Identify which cell holds the provided text, then report its (X, Y) central coordinate. 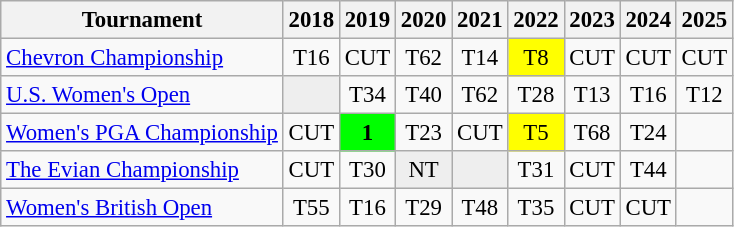
2021 (480, 20)
T34 (367, 95)
T44 (648, 170)
2023 (592, 20)
T30 (367, 170)
T5 (536, 133)
Tournament (142, 20)
T12 (704, 95)
1 (367, 133)
2018 (311, 20)
T24 (648, 133)
T68 (592, 133)
T55 (311, 208)
Women's PGA Championship (142, 133)
T48 (480, 208)
2025 (704, 20)
Women's British Open (142, 208)
2019 (367, 20)
T14 (480, 58)
T23 (424, 133)
2022 (536, 20)
NT (424, 170)
U.S. Women's Open (142, 95)
T13 (592, 95)
2024 (648, 20)
T8 (536, 58)
T35 (536, 208)
2020 (424, 20)
T28 (536, 95)
T31 (536, 170)
Chevron Championship (142, 58)
T40 (424, 95)
The Evian Championship (142, 170)
T29 (424, 208)
